For the text-containing cell, return its midpoint in (X, Y) coordinate format. 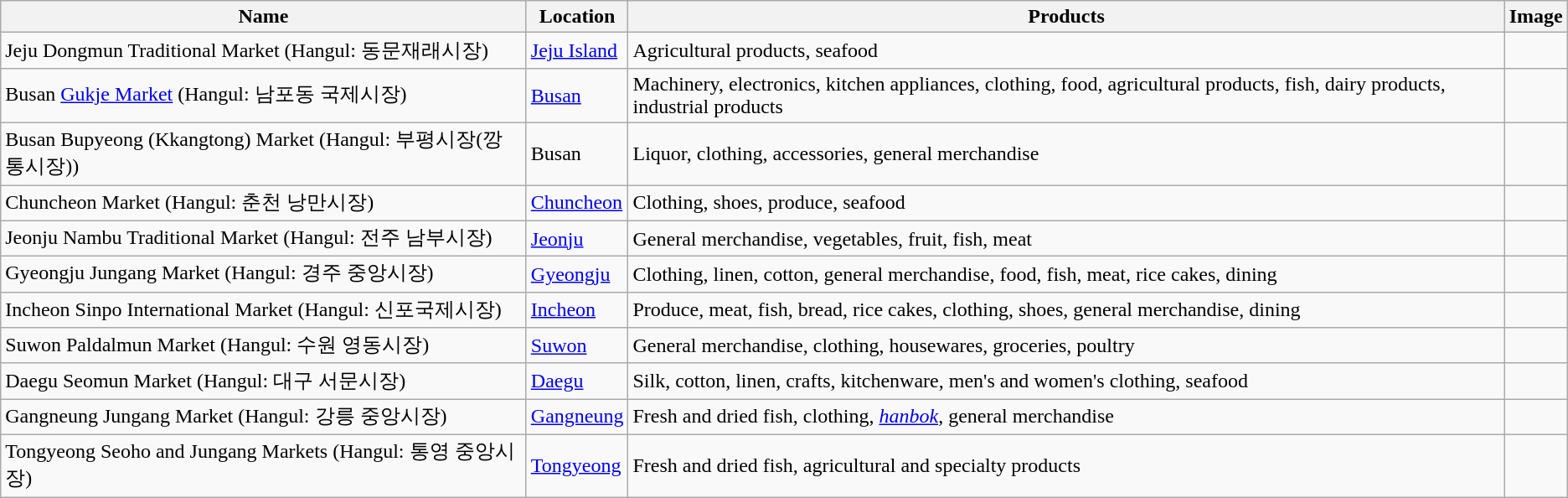
Tongyeong Seoho and Jungang Markets (Hangul: 통영 중앙시장) (264, 465)
General merchandise, vegetables, fruit, fish, meat (1066, 238)
Gyeongju Jungang Market (Hangul: 경주 중앙시장) (264, 275)
Busan Gukje Market (Hangul: 남포동 국제시장) (264, 96)
Suwon Paldalmun Market (Hangul: 수원 영동시장) (264, 345)
Jeonju (577, 238)
Suwon (577, 345)
Tongyeong (577, 465)
Busan Bupyeong (Kkangtong) Market (Hangul: 부평시장(깡통시장)) (264, 153)
Jeju Dongmun Traditional Market (Hangul: 동문재래시장) (264, 50)
Products (1066, 17)
Location (577, 17)
Fresh and dried fish, clothing, hanbok, general merchandise (1066, 418)
Chuncheon (577, 203)
Produce, meat, fish, bread, rice cakes, clothing, shoes, general merchandise, dining (1066, 310)
Liquor, clothing, accessories, general merchandise (1066, 153)
Jeonju Nambu Traditional Market (Hangul: 전주 남부시장) (264, 238)
Gyeongju (577, 275)
Name (264, 17)
Incheon Sinpo International Market (Hangul: 신포국제시장) (264, 310)
Incheon (577, 310)
Daegu Seomun Market (Hangul: 대구 서문시장) (264, 381)
Silk, cotton, linen, crafts, kitchenware, men's and women's clothing, seafood (1066, 381)
Clothing, shoes, produce, seafood (1066, 203)
Jeju Island (577, 50)
Agricultural products, seafood (1066, 50)
General merchandise, clothing, housewares, groceries, poultry (1066, 345)
Machinery, electronics, kitchen appliances, clothing, food, agricultural products, fish, dairy products, industrial products (1066, 96)
Image (1536, 17)
Chuncheon Market (Hangul: 춘천 낭만시장) (264, 203)
Clothing, linen, cotton, general merchandise, food, fish, meat, rice cakes, dining (1066, 275)
Gangneung Jungang Market (Hangul: 강릉 중앙시장) (264, 418)
Daegu (577, 381)
Fresh and dried fish, agricultural and specialty products (1066, 465)
Gangneung (577, 418)
